From the cell containing the given text, extract its center point as [x, y] coordinate. 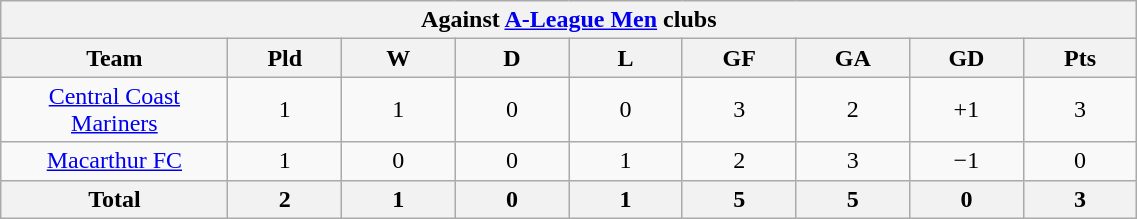
Macarthur FC [114, 161]
GF [739, 58]
L [626, 58]
Against A-League Men clubs [569, 20]
Pld [285, 58]
GA [853, 58]
−1 [967, 161]
Pts [1080, 58]
Team [114, 58]
GD [967, 58]
D [512, 58]
W [399, 58]
+1 [967, 110]
Total [114, 199]
Central Coast Mariners [114, 110]
